Identify which cell holds the provided text, then report its (X, Y) central coordinate. 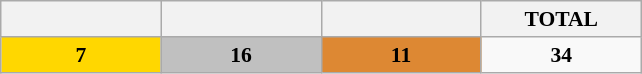
7 (81, 55)
TOTAL (561, 19)
11 (401, 55)
34 (561, 55)
16 (241, 55)
